Return the [x, y] coordinate for the center point of the cell that contains the specified text.  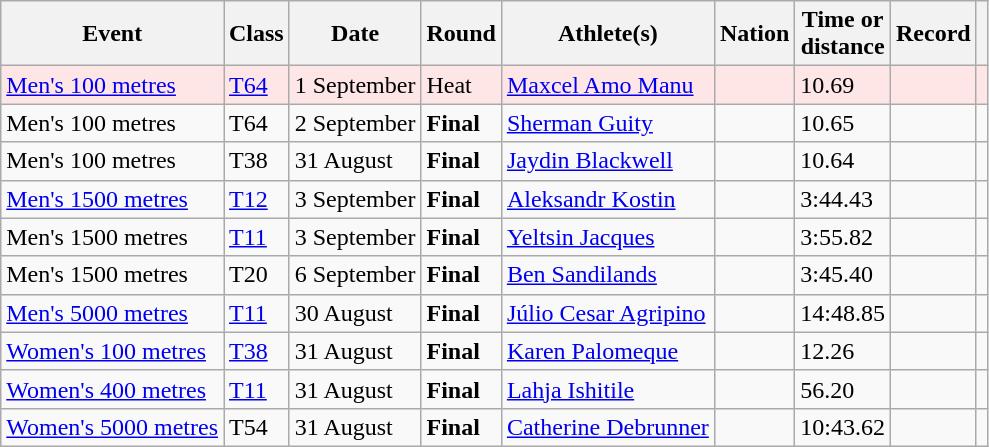
14:48.85 [843, 313]
6 September [355, 275]
10.65 [843, 123]
Ben Sandilands [608, 275]
Heat [461, 85]
Round [461, 34]
Nation [754, 34]
Yeltsin Jacques [608, 237]
Time ordistance [843, 34]
T12 [257, 199]
12.26 [843, 351]
Catherine Debrunner [608, 427]
Aleksandr Kostin [608, 199]
Karen Palomeque [608, 351]
Júlio Cesar Agripino [608, 313]
10.69 [843, 85]
Event [112, 34]
Men's 5000 metres [112, 313]
Women's 400 metres [112, 389]
3:45.40 [843, 275]
1 September [355, 85]
Jaydin Blackwell [608, 161]
56.20 [843, 389]
Class [257, 34]
3:44.43 [843, 199]
10.64 [843, 161]
30 August [355, 313]
Athlete(s) [608, 34]
2 September [355, 123]
T54 [257, 427]
Women's 5000 metres [112, 427]
Record [934, 34]
Lahja Ishitile [608, 389]
Date [355, 34]
Women's 100 metres [112, 351]
3:55.82 [843, 237]
T20 [257, 275]
Maxcel Amo Manu [608, 85]
Sherman Guity [608, 123]
10:43.62 [843, 427]
